Determine the [X, Y] coordinate at the center of the cell enclosing the given text.  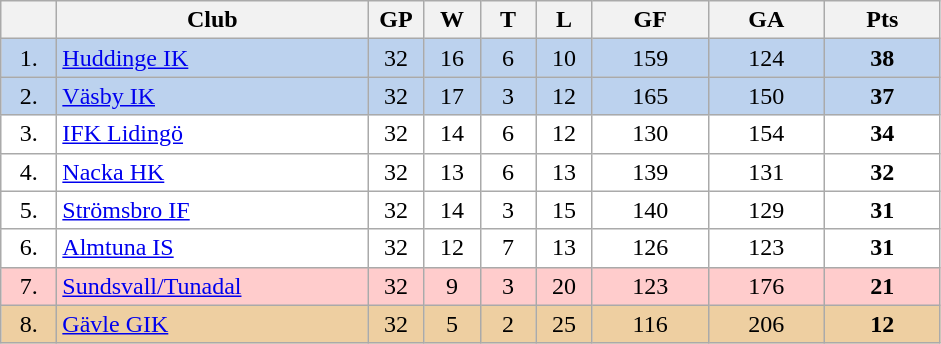
W [452, 20]
Almtuna IS [212, 248]
L [564, 20]
4. [29, 172]
GF [650, 20]
129 [766, 210]
8. [29, 324]
37 [882, 96]
5. [29, 210]
Club [212, 20]
GP [396, 20]
130 [650, 134]
6. [29, 248]
16 [452, 58]
2. [29, 96]
139 [650, 172]
7 [508, 248]
Gävle GIK [212, 324]
17 [452, 96]
150 [766, 96]
34 [882, 134]
116 [650, 324]
9 [452, 286]
20 [564, 286]
25 [564, 324]
124 [766, 58]
3. [29, 134]
154 [766, 134]
GA [766, 20]
Strömsbro IF [212, 210]
7. [29, 286]
5 [452, 324]
Nacka HK [212, 172]
10 [564, 58]
131 [766, 172]
176 [766, 286]
206 [766, 324]
38 [882, 58]
Pts [882, 20]
Huddinge IK [212, 58]
Sundsvall/Tunadal [212, 286]
IFK Lidingö [212, 134]
165 [650, 96]
1. [29, 58]
15 [564, 210]
126 [650, 248]
140 [650, 210]
159 [650, 58]
Väsby IK [212, 96]
2 [508, 324]
21 [882, 286]
T [508, 20]
